From the cell containing the given text, extract its center point as (X, Y) coordinate. 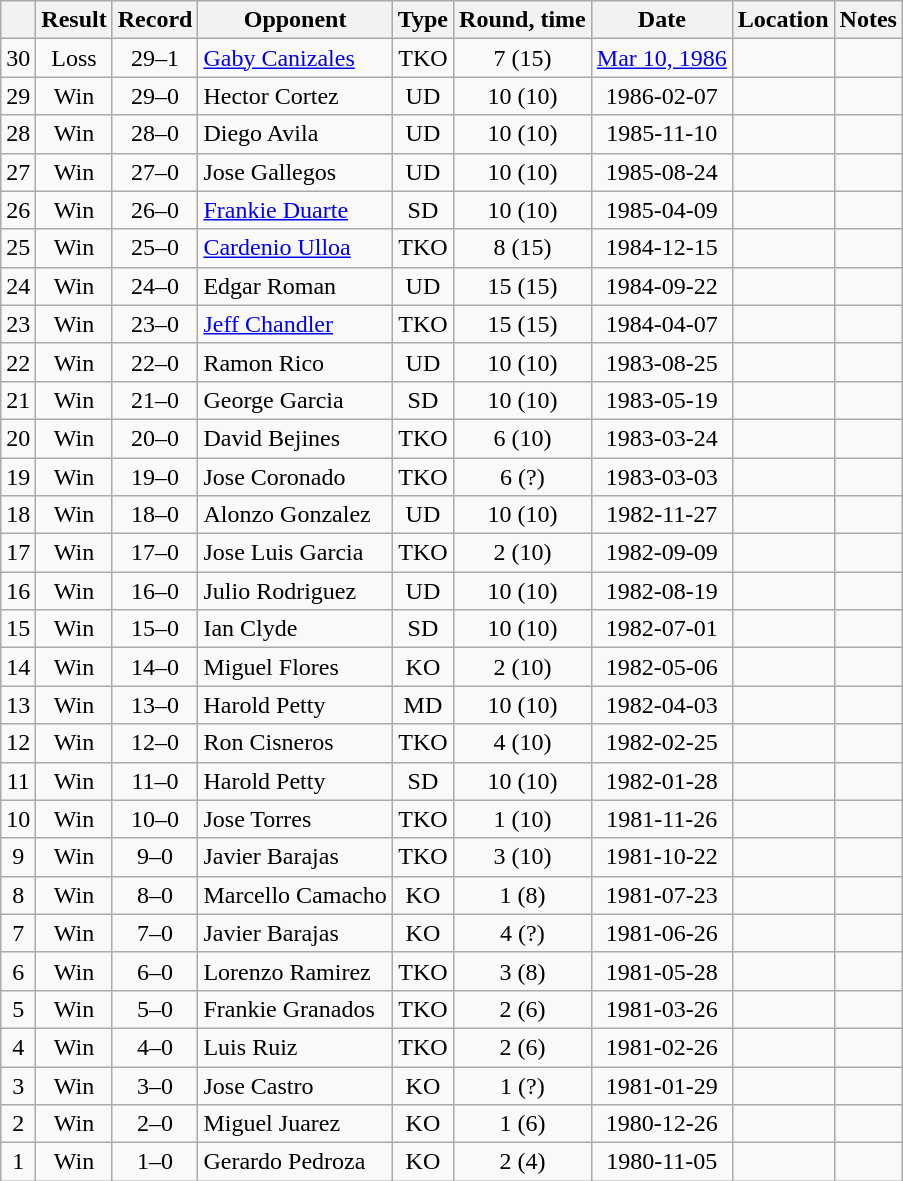
22–0 (155, 362)
1982-05-06 (662, 667)
1981-06-26 (662, 933)
15 (18, 629)
29–0 (155, 96)
1 (8) (523, 895)
2 (18, 1124)
9–0 (155, 857)
1982-11-27 (662, 515)
1984-04-07 (662, 324)
10–0 (155, 819)
8 (15) (523, 248)
5–0 (155, 1009)
1983-03-03 (662, 477)
Lorenzo Ramirez (295, 971)
20 (18, 438)
6 (18, 971)
1984-12-15 (662, 248)
Mar 10, 1986 (662, 58)
Jose Torres (295, 819)
22 (18, 362)
Julio Rodriguez (295, 591)
Location (783, 20)
12–0 (155, 743)
Round, time (523, 20)
11 (18, 781)
1–0 (155, 1162)
19 (18, 477)
25–0 (155, 248)
1985-08-24 (662, 172)
1982-08-19 (662, 591)
14 (18, 667)
8 (18, 895)
16–0 (155, 591)
1983-03-24 (662, 438)
21–0 (155, 400)
11–0 (155, 781)
8–0 (155, 895)
23–0 (155, 324)
5 (18, 1009)
6 (10) (523, 438)
1981-07-23 (662, 895)
Jose Coronado (295, 477)
1981-01-29 (662, 1085)
1980-11-05 (662, 1162)
3 (18, 1085)
18 (18, 515)
21 (18, 400)
1981-10-22 (662, 857)
1982-07-01 (662, 629)
Jose Castro (295, 1085)
28 (18, 134)
7–0 (155, 933)
17 (18, 553)
15–0 (155, 629)
Notes (868, 20)
4–0 (155, 1047)
7 (15) (523, 58)
1981-05-28 (662, 971)
10 (18, 819)
23 (18, 324)
16 (18, 591)
1984-09-22 (662, 286)
Record (155, 20)
26–0 (155, 210)
4 (18, 1047)
Miguel Juarez (295, 1124)
17–0 (155, 553)
1981-02-26 (662, 1047)
2 (4) (523, 1162)
Loss (74, 58)
Luis Ruiz (295, 1047)
20–0 (155, 438)
1 (10) (523, 819)
4 (?) (523, 933)
3–0 (155, 1085)
Edgar Roman (295, 286)
9 (18, 857)
27–0 (155, 172)
Gerardo Pedroza (295, 1162)
1983-05-19 (662, 400)
Alonzo Gonzalez (295, 515)
29 (18, 96)
25 (18, 248)
12 (18, 743)
David Bejines (295, 438)
Ramon Rico (295, 362)
26 (18, 210)
14–0 (155, 667)
2–0 (155, 1124)
Diego Avila (295, 134)
24–0 (155, 286)
1985-11-10 (662, 134)
7 (18, 933)
Jeff Chandler (295, 324)
1981-03-26 (662, 1009)
1983-08-25 (662, 362)
1 (6) (523, 1124)
19–0 (155, 477)
Ian Clyde (295, 629)
Frankie Duarte (295, 210)
1982-09-09 (662, 553)
6 (?) (523, 477)
Marcello Camacho (295, 895)
1 (?) (523, 1085)
Result (74, 20)
3 (10) (523, 857)
3 (8) (523, 971)
George Garcia (295, 400)
Jose Gallegos (295, 172)
Jose Luis Garcia (295, 553)
Gaby Canizales (295, 58)
1981-11-26 (662, 819)
1980-12-26 (662, 1124)
4 (10) (523, 743)
29–1 (155, 58)
6–0 (155, 971)
Hector Cortez (295, 96)
18–0 (155, 515)
1985-04-09 (662, 210)
Ron Cisneros (295, 743)
13–0 (155, 705)
1 (18, 1162)
24 (18, 286)
Date (662, 20)
Cardenio Ulloa (295, 248)
Type (422, 20)
1982-02-25 (662, 743)
MD (422, 705)
1986-02-07 (662, 96)
1982-01-28 (662, 781)
28–0 (155, 134)
13 (18, 705)
27 (18, 172)
30 (18, 58)
Miguel Flores (295, 667)
1982-04-03 (662, 705)
Opponent (295, 20)
Frankie Granados (295, 1009)
